Return (x, y) of the center of cell containing provided text 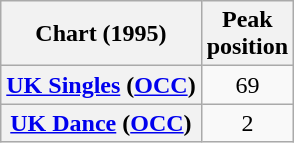
Chart (1995) (101, 34)
UK Dance (OCC) (101, 123)
2 (247, 123)
UK Singles (OCC) (101, 85)
69 (247, 85)
Peakposition (247, 34)
